Find where the given text appears and provide that cell's center as [X, Y] coordinate. 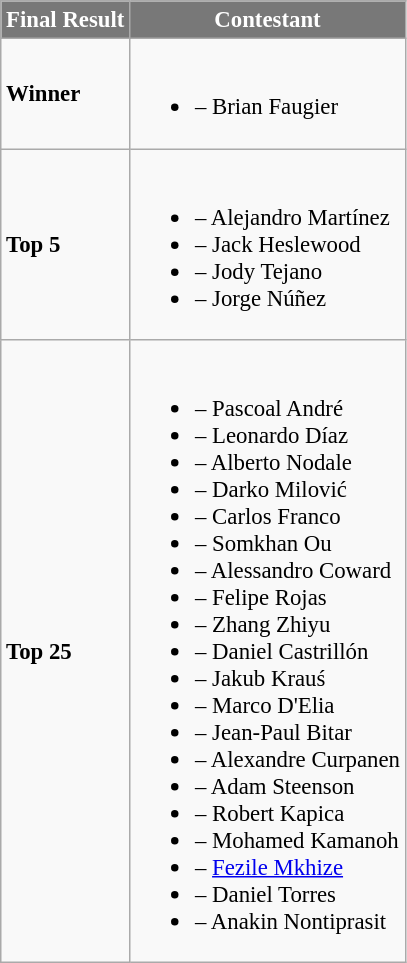
Top 25 [66, 652]
– Brian Faugier [268, 94]
Contestant [268, 20]
Winner [66, 94]
Final Result [66, 20]
– Alejandro Martínez – Jack Heslewood – Jody Tejano – Jorge Núñez [268, 244]
Top 5 [66, 244]
